Search for the cell housing the specified text and yield its (X, Y) center coordinate. 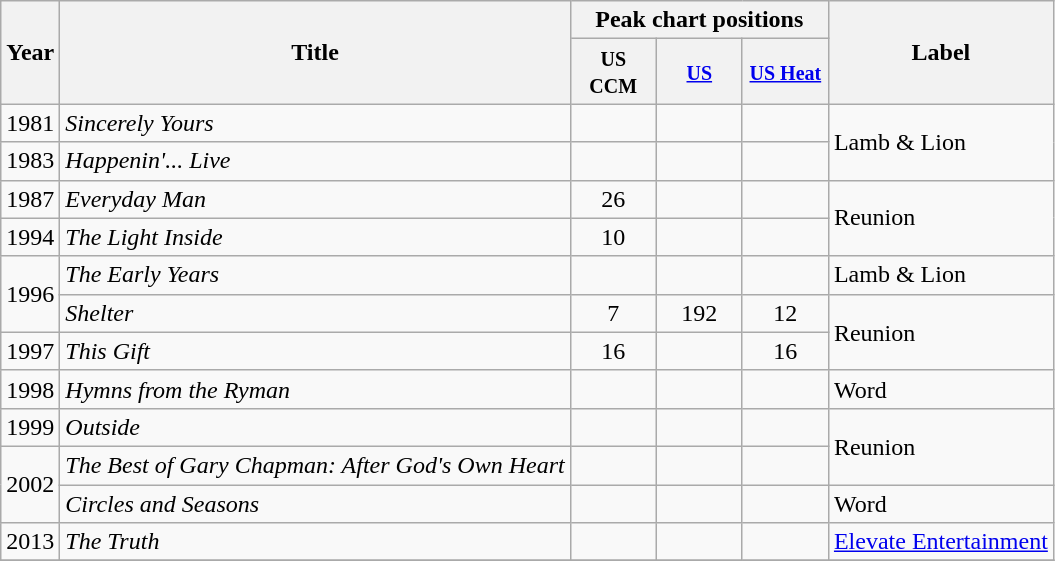
2013 (30, 542)
Shelter (315, 313)
1994 (30, 237)
Everyday Man (315, 199)
1981 (30, 123)
The Early Years (315, 275)
1998 (30, 389)
1987 (30, 199)
US CCM (613, 72)
US (699, 72)
Sincerely Yours (315, 123)
1996 (30, 294)
Hymns from the Ryman (315, 389)
Peak chart positions (699, 20)
Elevate Entertainment (940, 542)
192 (699, 313)
1997 (30, 351)
The Truth (315, 542)
1999 (30, 427)
Circles and Seasons (315, 503)
7 (613, 313)
Happenin'... Live (315, 161)
Title (315, 52)
US Heat (785, 72)
12 (785, 313)
10 (613, 237)
This Gift (315, 351)
Outside (315, 427)
The Light Inside (315, 237)
Year (30, 52)
1983 (30, 161)
The Best of Gary Chapman: After God's Own Heart (315, 465)
26 (613, 199)
Label (940, 52)
2002 (30, 484)
